Detect which cell encompasses the target text, then output its [X, Y] center coordinate. 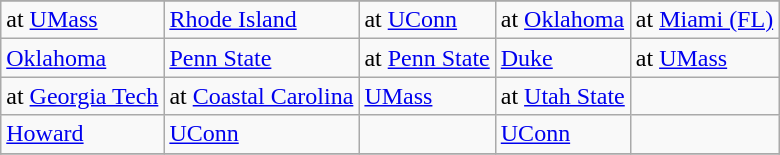
Rhode Island [262, 20]
at Oklahoma [562, 20]
at UConn [427, 20]
at Utah State [562, 96]
Howard [82, 134]
Penn State [262, 58]
Oklahoma [82, 58]
at Coastal Carolina [262, 96]
at Miami (FL) [704, 20]
UMass [427, 96]
Duke [562, 58]
at Penn State [427, 58]
at Georgia Tech [82, 96]
